Locate the cell with the specified text and output its [X, Y] center coordinate. 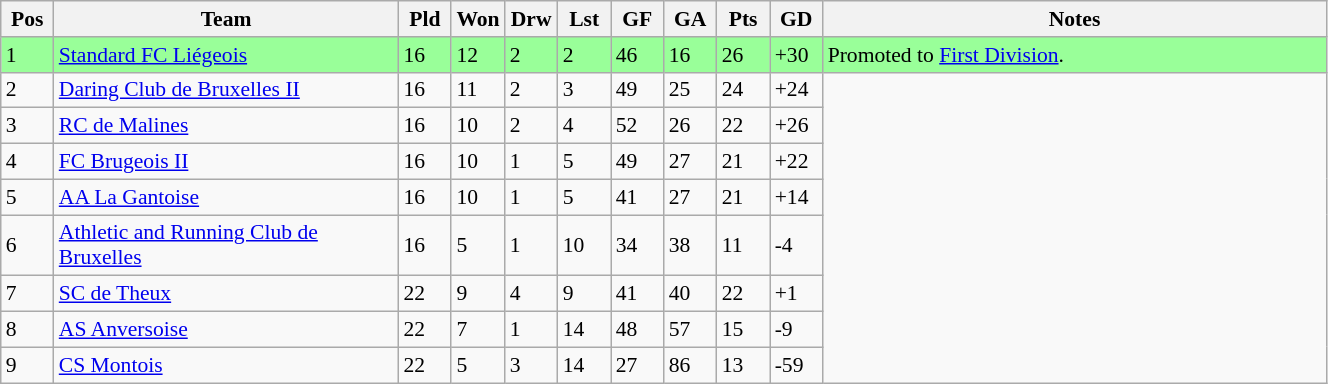
86 [690, 365]
GA [690, 19]
40 [690, 294]
25 [690, 90]
+26 [796, 126]
CS Montois [226, 365]
-59 [796, 365]
8 [28, 330]
+24 [796, 90]
12 [478, 55]
FC Brugeois II [226, 162]
Team [226, 19]
GD [796, 19]
AA La Gantoise [226, 197]
13 [744, 365]
Won [478, 19]
46 [638, 55]
34 [638, 246]
Lst [584, 19]
38 [690, 246]
Pld [424, 19]
AS Anversoise [226, 330]
+14 [796, 197]
Drw [532, 19]
Pos [28, 19]
Promoted to First Division. [1075, 55]
SC de Theux [226, 294]
Daring Club de Bruxelles II [226, 90]
Pts [744, 19]
-9 [796, 330]
52 [638, 126]
+1 [796, 294]
RC de Malines [226, 126]
Athletic and Running Club de Bruxelles [226, 246]
+22 [796, 162]
+30 [796, 55]
Notes [1075, 19]
6 [28, 246]
-4 [796, 246]
15 [744, 330]
24 [744, 90]
GF [638, 19]
Standard FC Liégeois [226, 55]
48 [638, 330]
57 [690, 330]
